Output the [X, Y] coordinate of the center of the cell containing the given text.  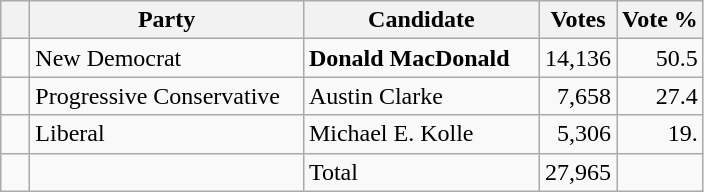
Austin Clarke [421, 96]
Liberal [167, 134]
Party [167, 20]
27,965 [578, 172]
Progressive Conservative [167, 96]
50.5 [660, 58]
Vote % [660, 20]
27.4 [660, 96]
Candidate [421, 20]
7,658 [578, 96]
Total [421, 172]
Donald MacDonald [421, 58]
Michael E. Kolle [421, 134]
5,306 [578, 134]
Votes [578, 20]
New Democrat [167, 58]
19. [660, 134]
14,136 [578, 58]
